Pinpoint the cell where the given text exists, returning its (x, y) midpoint coordinate. 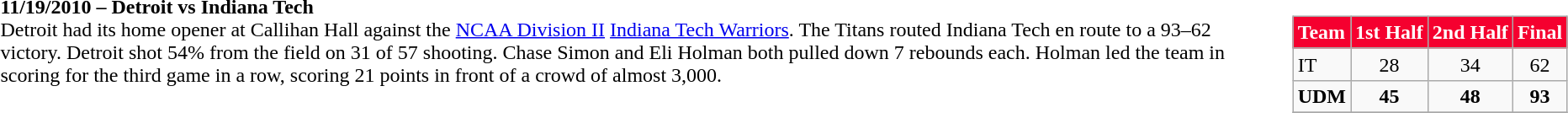
28 (1390, 64)
2nd Half (1470, 32)
UDM (1322, 96)
IT (1322, 64)
93 (1539, 96)
34 (1470, 64)
1st Half (1390, 32)
Team (1322, 32)
62 (1539, 64)
45 (1390, 96)
48 (1470, 96)
Final (1539, 32)
